Detect which cell encompasses the target text, then output its (x, y) center coordinate. 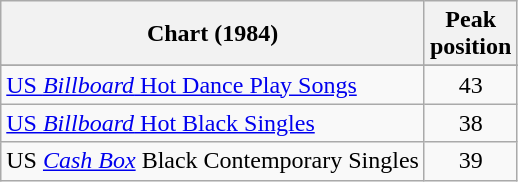
43 (470, 85)
US Cash Box Black Contemporary Singles (213, 161)
US Billboard Hot Black Singles (213, 123)
Peakposition (470, 34)
Chart (1984) (213, 34)
US Billboard Hot Dance Play Songs (213, 85)
38 (470, 123)
39 (470, 161)
